Capture the cell that displays the provided text and extract its (X, Y) central coordinate. 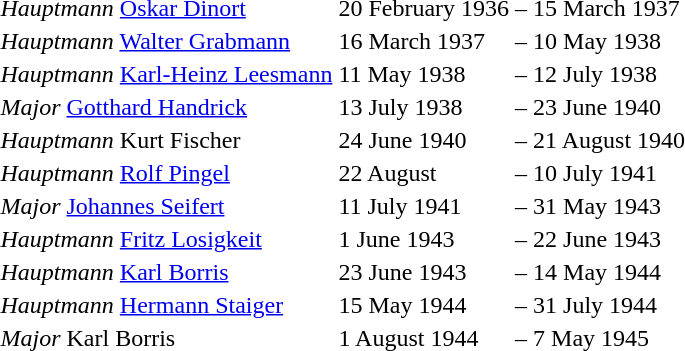
11 May 1938 (424, 74)
11 July 1941 (424, 206)
13 July 1938 (424, 107)
16 March 1937 (424, 41)
1 June 1943 (424, 239)
15 May 1944 (424, 305)
24 June 1940 (424, 140)
23 June 1943 (424, 272)
22 August (424, 173)
